For the text-containing cell, return its midpoint in [x, y] coordinate format. 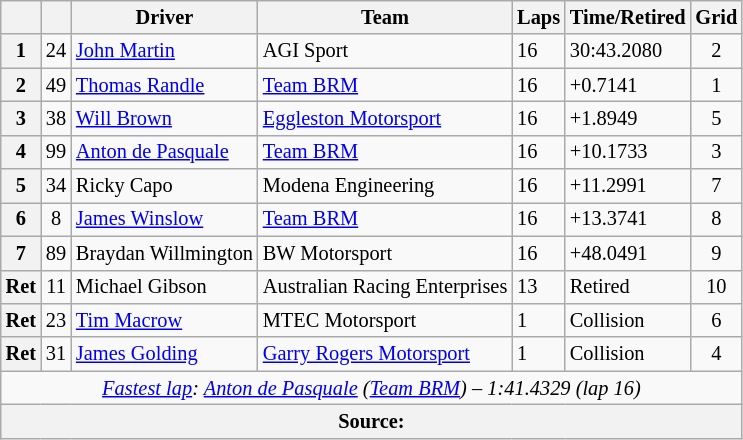
Retired [628, 287]
Tim Macrow [164, 320]
9 [717, 253]
Grid [717, 17]
Fastest lap: Anton de Pasquale (Team BRM) – 1:41.4329 (lap 16) [372, 388]
James Winslow [164, 219]
+1.8949 [628, 118]
+48.0491 [628, 253]
Braydan Willmington [164, 253]
89 [56, 253]
Driver [164, 17]
Ricky Capo [164, 186]
49 [56, 85]
Michael Gibson [164, 287]
Thomas Randle [164, 85]
Eggleston Motorsport [385, 118]
AGI Sport [385, 51]
+0.7141 [628, 85]
BW Motorsport [385, 253]
Time/Retired [628, 17]
10 [717, 287]
23 [56, 320]
Anton de Pasquale [164, 152]
Garry Rogers Motorsport [385, 354]
John Martin [164, 51]
38 [56, 118]
+13.3741 [628, 219]
31 [56, 354]
MTEC Motorsport [385, 320]
11 [56, 287]
Source: [372, 421]
James Golding [164, 354]
+10.1733 [628, 152]
Australian Racing Enterprises [385, 287]
99 [56, 152]
Laps [538, 17]
34 [56, 186]
Will Brown [164, 118]
30:43.2080 [628, 51]
+11.2991 [628, 186]
Team [385, 17]
13 [538, 287]
24 [56, 51]
Modena Engineering [385, 186]
